Pinpoint the cell where the given text exists, returning its [X, Y] midpoint coordinate. 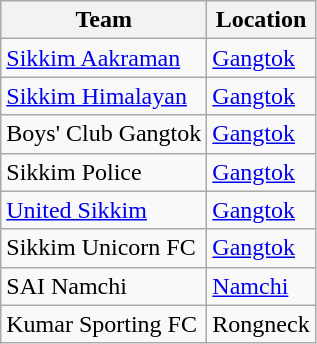
SAI Namchi [104, 286]
United Sikkim [104, 210]
Rongneck [261, 324]
Sikkim Unicorn FC [104, 248]
Boys' Club Gangtok [104, 134]
Sikkim Aakraman [104, 58]
Namchi [261, 286]
Team [104, 20]
Sikkim Himalayan [104, 96]
Location [261, 20]
Sikkim Police [104, 172]
Kumar Sporting FC [104, 324]
